Capture the cell that displays the provided text and extract its [x, y] central coordinate. 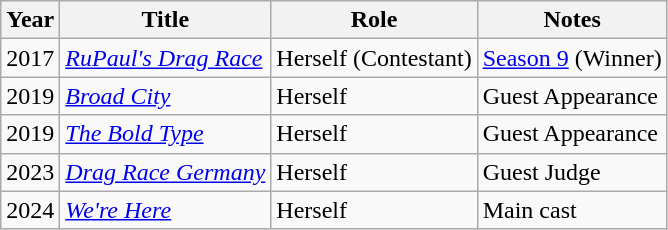
Drag Race Germany [166, 172]
2017 [30, 58]
Year [30, 20]
Broad City [166, 96]
Guest Judge [572, 172]
We're Here [166, 210]
Title [166, 20]
Main cast [572, 210]
2023 [30, 172]
Role [374, 20]
The Bold Type [166, 134]
Herself (Contestant) [374, 58]
RuPaul's Drag Race [166, 58]
Notes [572, 20]
Season 9 (Winner) [572, 58]
2024 [30, 210]
